Detect which cell encompasses the target text, then output its (x, y) center coordinate. 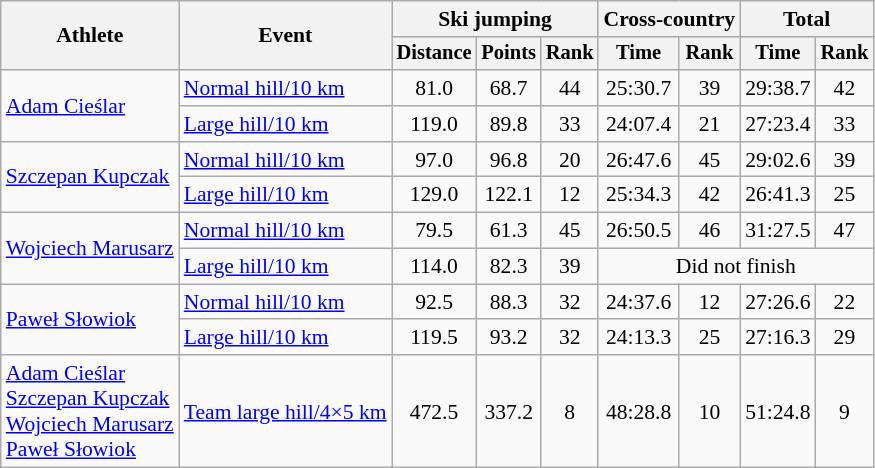
Did not finish (736, 267)
21 (710, 124)
Wojciech Marusarz (90, 248)
Szczepan Kupczak (90, 178)
25:34.3 (638, 195)
29 (845, 338)
10 (710, 411)
Paweł Słowiok (90, 320)
Distance (434, 54)
46 (710, 231)
96.8 (508, 160)
79.5 (434, 231)
472.5 (434, 411)
93.2 (508, 338)
Total (806, 19)
31:27.5 (778, 231)
89.8 (508, 124)
97.0 (434, 160)
29:02.6 (778, 160)
88.3 (508, 302)
122.1 (508, 195)
20 (570, 160)
Points (508, 54)
Adam Cieślar (90, 106)
27:16.3 (778, 338)
29:38.7 (778, 88)
119.0 (434, 124)
9 (845, 411)
81.0 (434, 88)
119.5 (434, 338)
114.0 (434, 267)
27:23.4 (778, 124)
44 (570, 88)
Athlete (90, 36)
26:41.3 (778, 195)
24:07.4 (638, 124)
Adam CieślarSzczepan KupczakWojciech MarusarzPaweł Słowiok (90, 411)
24:37.6 (638, 302)
26:50.5 (638, 231)
8 (570, 411)
68.7 (508, 88)
61.3 (508, 231)
25:30.7 (638, 88)
Ski jumping (496, 19)
48:28.8 (638, 411)
Event (286, 36)
22 (845, 302)
51:24.8 (778, 411)
26:47.6 (638, 160)
Cross-country (669, 19)
129.0 (434, 195)
82.3 (508, 267)
24:13.3 (638, 338)
92.5 (434, 302)
337.2 (508, 411)
47 (845, 231)
Team large hill/4×5 km (286, 411)
27:26.6 (778, 302)
